Identify which cell holds the provided text, then report its [x, y] central coordinate. 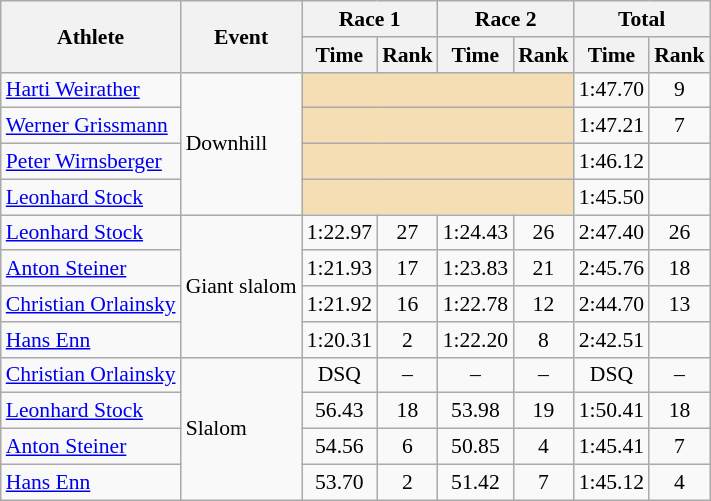
19 [544, 411]
Event [242, 36]
1:21.93 [340, 269]
1:22.97 [340, 233]
1:47.70 [612, 90]
Race 1 [370, 19]
13 [680, 304]
Harti Weirather [91, 90]
Peter Wirnsberger [91, 162]
1:21.92 [340, 304]
Giant slalom [242, 286]
Downhill [242, 143]
50.85 [476, 447]
1:22.78 [476, 304]
6 [408, 447]
1:45.41 [612, 447]
12 [544, 304]
1:47.21 [612, 126]
Athlete [91, 36]
2:44.70 [612, 304]
8 [544, 340]
1:23.83 [476, 269]
56.43 [340, 411]
1:24.43 [476, 233]
Total [642, 19]
1:22.20 [476, 340]
1:45.12 [612, 482]
1:46.12 [612, 162]
2:42.51 [612, 340]
1:45.50 [612, 197]
17 [408, 269]
2:47.40 [612, 233]
9 [680, 90]
54.56 [340, 447]
Race 2 [506, 19]
53.98 [476, 411]
2:45.76 [612, 269]
53.70 [340, 482]
1:50.41 [612, 411]
27 [408, 233]
Werner Grissmann [91, 126]
1:20.31 [340, 340]
51.42 [476, 482]
Slalom [242, 428]
21 [544, 269]
16 [408, 304]
